Scan for the cell matching the given text and deliver its (x, y) coordinate at center. 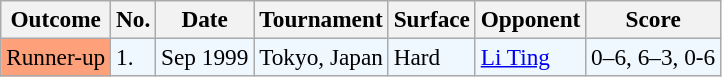
Date (205, 19)
0–6, 6–3, 0-6 (654, 57)
Sep 1999 (205, 57)
1. (134, 57)
Outcome (56, 19)
Score (654, 19)
Hard (432, 57)
Opponent (530, 19)
Tournament (322, 19)
Surface (432, 19)
No. (134, 19)
Li Ting (530, 57)
Runner-up (56, 57)
Tokyo, Japan (322, 57)
